Provide the [X, Y] coordinate of the cell's center where the given text is located.  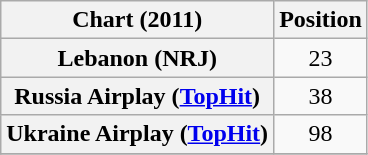
Lebanon (NRJ) [138, 58]
38 [321, 96]
Russia Airplay (TopHit) [138, 96]
Chart (2011) [138, 20]
23 [321, 58]
Position [321, 20]
Ukraine Airplay (TopHit) [138, 134]
98 [321, 134]
